Search for the cell housing the specified text and yield its [x, y] center coordinate. 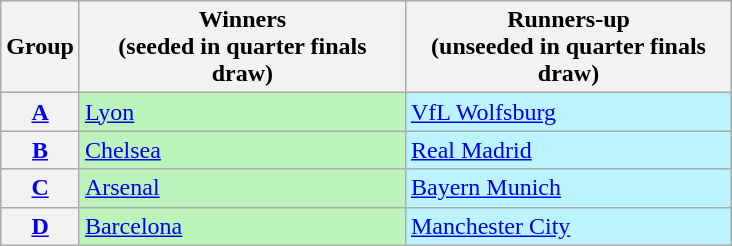
Manchester City [568, 226]
Group [40, 47]
Runners-up(unseeded in quarter finals draw) [568, 47]
VfL Wolfsburg [568, 112]
Arsenal [242, 188]
A [40, 112]
D [40, 226]
Barcelona [242, 226]
Chelsea [242, 150]
Real Madrid [568, 150]
Bayern Munich [568, 188]
B [40, 150]
C [40, 188]
Winners(seeded in quarter finals draw) [242, 47]
Lyon [242, 112]
